Return [x, y] of the center of cell containing provided text 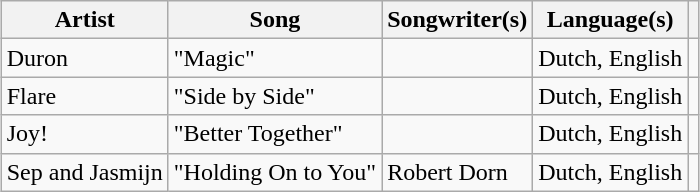
"Side by Side" [274, 96]
Sep and Jasmijn [84, 172]
"Better Together" [274, 134]
Joy! [84, 134]
Artist [84, 20]
Song [274, 20]
Robert Dorn [458, 172]
"Magic" [274, 58]
"Holding On to You" [274, 172]
Duron [84, 58]
Flare [84, 96]
Language(s) [610, 20]
Songwriter(s) [458, 20]
